Find where the given text appears and provide that cell's center as (X, Y) coordinate. 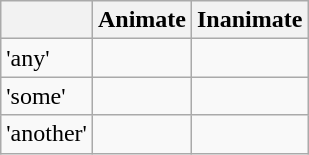
Animate (142, 20)
'another' (47, 134)
'some' (47, 96)
'any' (47, 58)
Inanimate (249, 20)
